Capture the cell that displays the provided text and extract its [X, Y] central coordinate. 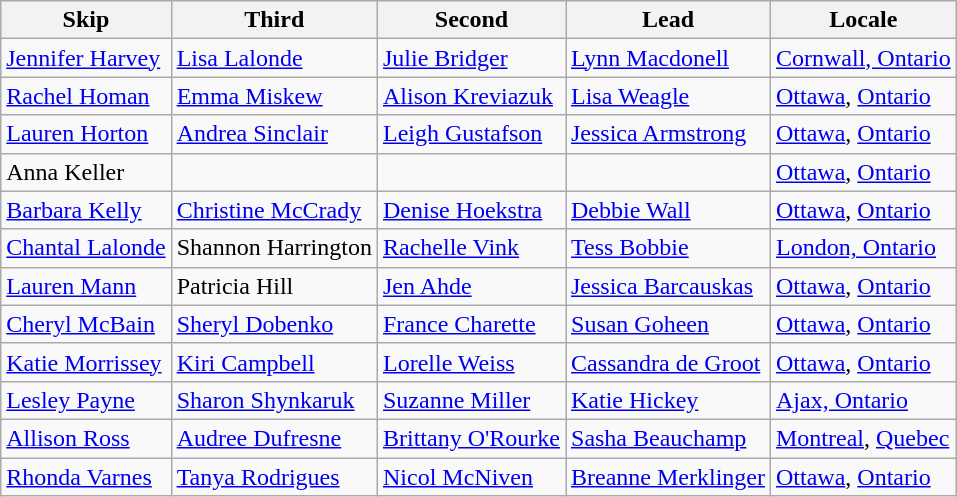
Jessica Barcauskas [668, 286]
Leigh Gustafson [471, 134]
Lauren Horton [86, 134]
Rachel Homan [86, 96]
Sasha Beauchamp [668, 438]
Kiri Campbell [274, 362]
Cornwall, Ontario [863, 58]
Ajax, Ontario [863, 400]
Lisa Lalonde [274, 58]
Breanne Merklinger [668, 477]
Katie Morrissey [86, 362]
Sharon Shynkaruk [274, 400]
Chantal Lalonde [86, 248]
London, Ontario [863, 248]
Denise Hoekstra [471, 210]
Cassandra de Groot [668, 362]
Lead [668, 20]
Locale [863, 20]
France Charette [471, 324]
Debbie Wall [668, 210]
Andrea Sinclair [274, 134]
Patricia Hill [274, 286]
Shannon Harrington [274, 248]
Emma Miskew [274, 96]
Julie Bridger [471, 58]
Rachelle Vink [471, 248]
Allison Ross [86, 438]
Lesley Payne [86, 400]
Lauren Mann [86, 286]
Jessica Armstrong [668, 134]
Skip [86, 20]
Second [471, 20]
Suzanne Miller [471, 400]
Alison Kreviazuk [471, 96]
Lisa Weagle [668, 96]
Audree Dufresne [274, 438]
Katie Hickey [668, 400]
Montreal, Quebec [863, 438]
Barbara Kelly [86, 210]
Sheryl Dobenko [274, 324]
Rhonda Varnes [86, 477]
Tanya Rodrigues [274, 477]
Christine McCrady [274, 210]
Tess Bobbie [668, 248]
Cheryl McBain [86, 324]
Lynn Macdonell [668, 58]
Susan Goheen [668, 324]
Third [274, 20]
Lorelle Weiss [471, 362]
Jennifer Harvey [86, 58]
Brittany O'Rourke [471, 438]
Jen Ahde [471, 286]
Nicol McNiven [471, 477]
Anna Keller [86, 172]
